Locate the cell with the specified text and output its (x, y) center coordinate. 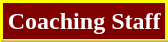
Coaching Staff (84, 22)
